From the cell containing the given text, extract its center point as (x, y) coordinate. 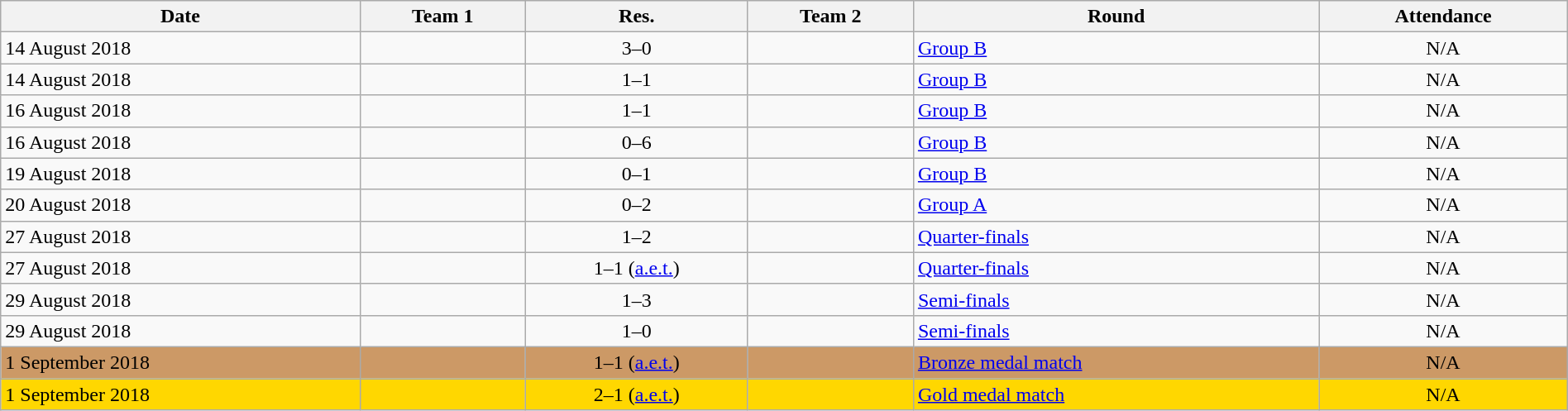
1–3 (637, 299)
Team 1 (442, 17)
1–2 (637, 237)
Team 2 (830, 17)
3–0 (637, 48)
1–0 (637, 331)
Gold medal match (1116, 394)
Attendance (1443, 17)
Bronze medal match (1116, 362)
0–1 (637, 174)
Round (1116, 17)
2–1 (a.e.t.) (637, 394)
Date (180, 17)
19 August 2018 (180, 174)
Group A (1116, 205)
Res. (637, 17)
0–6 (637, 142)
0–2 (637, 205)
20 August 2018 (180, 205)
